Return [X, Y] of the center of cell containing provided text 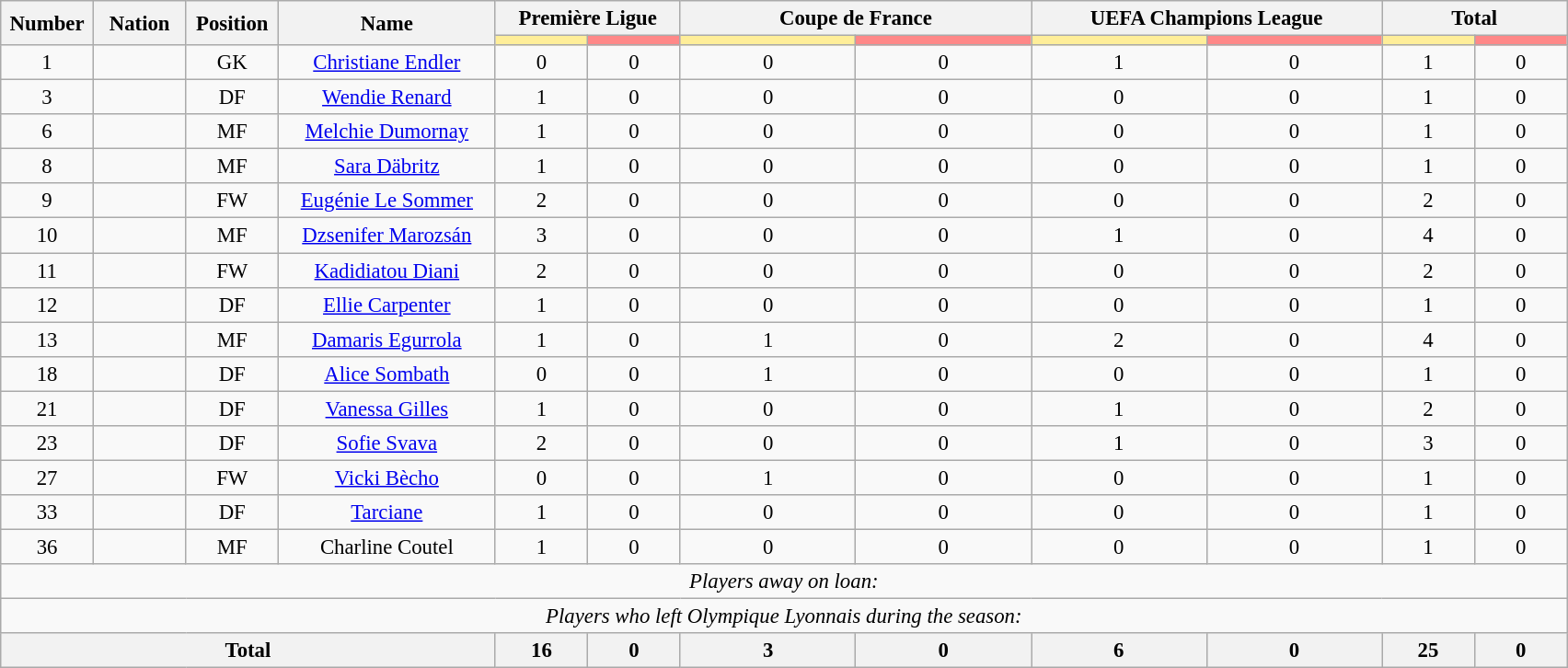
Sofie Svava [387, 443]
GK [232, 63]
Alice Sombath [387, 374]
21 [48, 409]
Ellie Carpenter [387, 305]
Vanessa Gilles [387, 409]
Première Ligue [587, 18]
16 [541, 651]
Coupe de France [856, 18]
Players who left Olympique Lyonnais during the season: [784, 616]
Number [48, 23]
27 [48, 478]
Tarciane [387, 513]
Dzsenifer Marozsán [387, 236]
13 [48, 340]
18 [48, 374]
Nation [140, 23]
Christiane Endler [387, 63]
Vicki Bècho [387, 478]
10 [48, 236]
25 [1428, 651]
11 [48, 271]
12 [48, 305]
Name [387, 23]
Wendie Renard [387, 98]
Position [232, 23]
Damaris Egurrola [387, 340]
Eugénie Le Sommer [387, 202]
Sara Däbritz [387, 167]
Players away on loan: [784, 582]
23 [48, 443]
Melchie Dumornay [387, 132]
36 [48, 547]
8 [48, 167]
9 [48, 202]
33 [48, 513]
Kadidiatou Diani [387, 271]
UEFA Champions League [1205, 18]
Charline Coutel [387, 547]
